For the text-containing cell, return its midpoint in (X, Y) coordinate format. 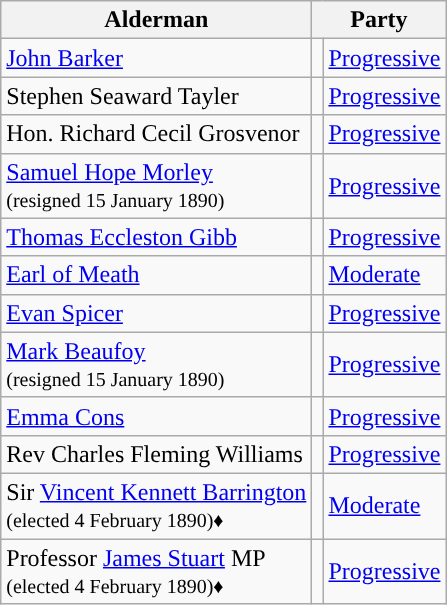
Earl of Meath (156, 275)
Rev Charles Fleming Williams (156, 454)
Alderman (156, 20)
Stephen Seaward Tayler (156, 96)
Party (379, 20)
Professor James Stuart MP(elected 4 February 1890)♦ (156, 570)
Samuel Hope Morley(resigned 15 January 1890) (156, 186)
Hon. Richard Cecil Grosvenor (156, 134)
John Barker (156, 58)
Evan Spicer (156, 313)
Sir Vincent Kennett Barrington(elected 4 February 1890)♦ (156, 506)
Emma Cons (156, 416)
Thomas Eccleston Gibb (156, 237)
Mark Beaufoy(resigned 15 January 1890) (156, 364)
